Output the (X, Y) coordinate of the center of the cell containing the given text.  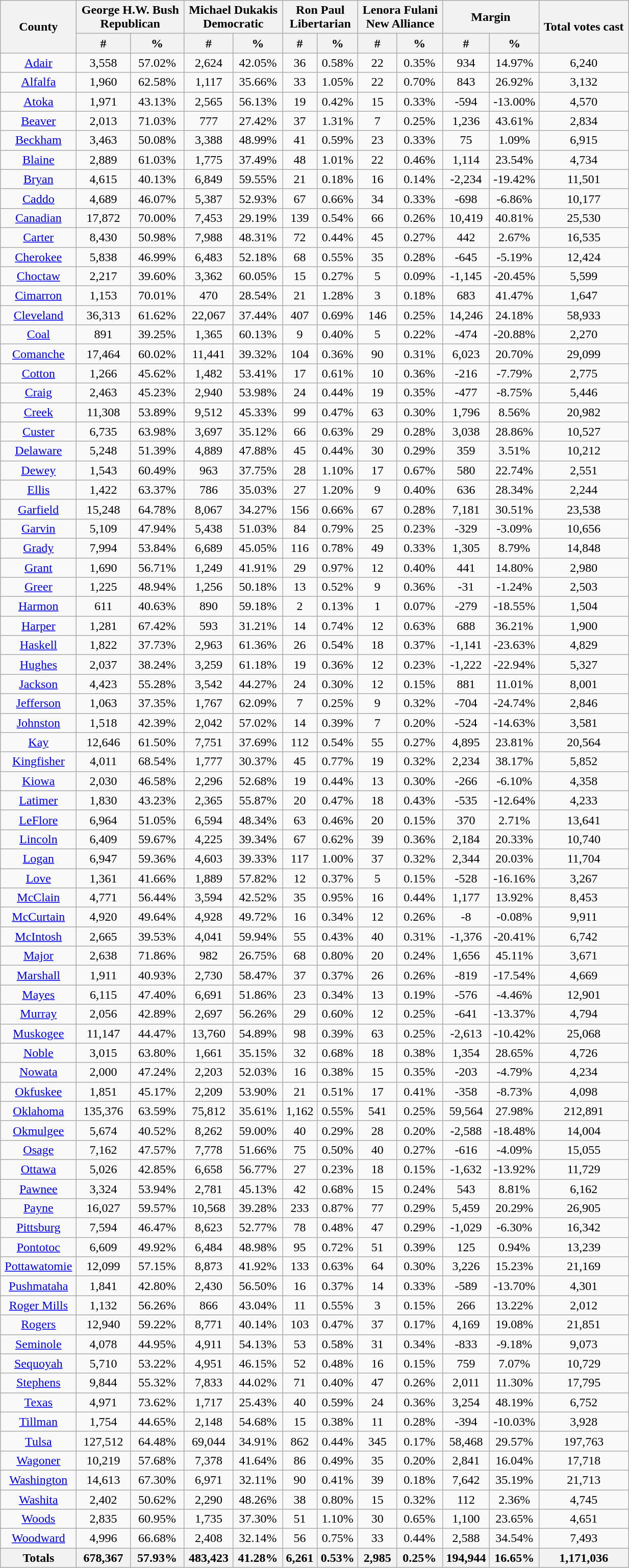
26,905 (584, 1208)
8,430 (103, 237)
52 (300, 1363)
53.98% (258, 393)
84 (300, 528)
12,424 (584, 257)
1,543 (103, 470)
0.69% (337, 315)
Canadian (39, 218)
4,169 (466, 1325)
73.62% (157, 1402)
Jackson (39, 684)
3,324 (103, 1189)
47.24% (157, 1072)
42.85% (157, 1169)
21,713 (584, 1480)
14,848 (584, 548)
-358 (466, 1092)
3.51% (514, 451)
29.19% (258, 218)
2.71% (514, 820)
23.65% (514, 1519)
4,225 (209, 839)
1,851 (103, 1092)
2,290 (209, 1499)
39.28% (258, 1208)
2,244 (584, 490)
7,378 (209, 1460)
50.08% (157, 140)
5,838 (103, 257)
4,928 (209, 917)
4,734 (584, 160)
30.51% (514, 509)
4,423 (103, 684)
2,940 (209, 393)
61.36% (258, 645)
1,504 (584, 606)
442 (466, 237)
11,308 (103, 412)
52.03% (258, 1072)
31 (378, 1344)
0.51% (337, 1092)
Pawnee (39, 1189)
0.74% (337, 626)
0.72% (337, 1247)
11,147 (103, 1033)
1,717 (209, 1402)
-394 (466, 1422)
7,778 (209, 1150)
48.26% (258, 1499)
-4.79% (514, 1072)
7,453 (209, 218)
-8.75% (514, 393)
38.17% (514, 762)
Grady (39, 548)
-833 (466, 1344)
2.36% (514, 1499)
98 (300, 1033)
56.44% (157, 898)
1,754 (103, 1422)
1,153 (103, 296)
7,988 (209, 237)
17,718 (584, 1460)
5,674 (103, 1130)
34.91% (258, 1441)
266 (466, 1305)
963 (209, 470)
43.61% (514, 121)
47.88% (258, 451)
21,851 (584, 1325)
9,844 (103, 1383)
35.19% (514, 1480)
135,376 (103, 1111)
8,873 (209, 1267)
11,441 (209, 354)
Pittsburg (39, 1228)
Harper (39, 626)
593 (209, 626)
George H.W. BushRepublican (131, 17)
1,900 (584, 626)
63.59% (157, 1111)
2,889 (103, 160)
8,067 (209, 509)
5,599 (584, 276)
2,184 (466, 839)
14,613 (103, 1480)
1,361 (103, 878)
39.25% (157, 335)
4,669 (584, 975)
46.47% (157, 1228)
37.75% (258, 470)
51.03% (258, 528)
1,281 (103, 626)
1,960 (103, 82)
-18.48% (514, 1130)
Ellis (39, 490)
29,099 (584, 354)
37.49% (258, 160)
70.00% (157, 218)
2,503 (584, 587)
McClain (39, 898)
57.68% (157, 1460)
2,270 (584, 335)
-0.08% (514, 917)
59.18% (258, 606)
-17.54% (514, 975)
8.56% (514, 412)
125 (466, 1247)
-9.18% (514, 1344)
37.30% (258, 1519)
40.52% (157, 1130)
Logan (39, 858)
41.66% (157, 878)
1.31% (337, 121)
70.01% (157, 296)
25,068 (584, 1033)
-20.41% (514, 937)
1,365 (209, 335)
45.13% (258, 1189)
42.80% (157, 1286)
51.86% (258, 995)
541 (378, 1111)
40.81% (514, 218)
6,484 (209, 1247)
10,656 (584, 528)
-594 (466, 102)
8.79% (514, 548)
95 (300, 1247)
52.93% (258, 198)
15,055 (584, 1150)
Beckham (39, 140)
10,568 (209, 1208)
4,889 (209, 451)
64 (378, 1267)
47.40% (157, 995)
7,493 (584, 1538)
2,730 (209, 975)
-2,588 (466, 1130)
4,358 (584, 781)
37.69% (258, 742)
2,565 (209, 102)
2,203 (209, 1072)
-8.73% (514, 1092)
2,841 (466, 1460)
1.20% (337, 490)
0.42% (337, 102)
Ottawa (39, 1169)
6,609 (103, 1247)
786 (209, 490)
4,233 (584, 800)
890 (209, 606)
-4.09% (514, 1150)
0.60% (337, 1014)
2 (300, 606)
6,594 (209, 820)
7.07% (514, 1363)
99 (300, 412)
6,023 (466, 354)
52.68% (258, 781)
3,254 (466, 1402)
Michael DukakisDemocratic (234, 17)
71 (300, 1383)
0.14% (419, 179)
Garvin (39, 528)
51.66% (258, 1150)
-24.74% (514, 703)
7,751 (209, 742)
Washita (39, 1499)
843 (466, 82)
34 (378, 198)
14,246 (466, 315)
7,162 (103, 1150)
56.71% (157, 568)
4,951 (209, 1363)
104 (300, 354)
4,098 (584, 1092)
1.28% (337, 296)
-1.24% (514, 587)
-7.79% (514, 373)
55.87% (258, 800)
4,726 (584, 1053)
38.24% (157, 665)
-19.42% (514, 179)
Nowata (39, 1072)
46.15% (258, 1363)
-23.63% (514, 645)
14.80% (514, 568)
Oklahoma (39, 1111)
2,980 (584, 568)
6,964 (103, 820)
2,846 (584, 703)
59.22% (157, 1325)
60.02% (157, 354)
20,564 (584, 742)
5,248 (103, 451)
17,795 (584, 1383)
10,527 (584, 432)
-13.92% (514, 1169)
5,438 (209, 528)
Kingfisher (39, 762)
1,256 (209, 587)
-10.42% (514, 1033)
Latimer (39, 800)
Totals (39, 1558)
42.05% (258, 63)
28.54% (258, 296)
483,423 (209, 1558)
2,013 (103, 121)
31.21% (258, 626)
3,697 (209, 432)
Payne (39, 1208)
53 (300, 1344)
3,015 (103, 1053)
Total votes cast (584, 27)
58.47% (258, 975)
55.28% (157, 684)
1.05% (337, 82)
72 (300, 237)
11.30% (514, 1383)
1,162 (300, 1111)
22,067 (209, 315)
4,745 (584, 1499)
67.30% (157, 1480)
116 (300, 548)
34.54% (514, 1538)
56.50% (258, 1286)
Atoka (39, 102)
35.66% (258, 82)
27.98% (514, 1111)
2,037 (103, 665)
20.03% (514, 858)
8,771 (209, 1325)
68.54% (157, 762)
2.67% (514, 237)
580 (466, 470)
3,132 (584, 82)
Garfield (39, 509)
Tulsa (39, 1441)
-13.70% (514, 1286)
37.44% (258, 315)
4,996 (103, 1538)
Pushmataha (39, 1286)
-1,029 (466, 1228)
6,915 (584, 140)
14,004 (584, 1130)
7,994 (103, 548)
45.11% (514, 956)
64.48% (157, 1441)
59.36% (157, 858)
212,891 (584, 1111)
41.64% (258, 1460)
6,409 (103, 839)
51.39% (157, 451)
4,794 (584, 1014)
Mayes (39, 995)
Rogers (39, 1325)
1,735 (209, 1519)
43.13% (157, 102)
52.77% (258, 1228)
688 (466, 626)
53.89% (157, 412)
2,463 (103, 393)
60.13% (258, 335)
-477 (466, 393)
Haskell (39, 645)
12,646 (103, 742)
9,073 (584, 1344)
2,775 (584, 373)
Beaver (39, 121)
37.73% (157, 645)
0.13% (337, 606)
1,482 (209, 373)
359 (466, 451)
66.68% (157, 1538)
63.80% (157, 1053)
10,740 (584, 839)
Sequoyah (39, 1363)
470 (209, 296)
0.65% (419, 1519)
39.53% (157, 937)
41.28% (258, 1558)
63.37% (157, 490)
47.57% (157, 1150)
1,822 (103, 645)
Love (39, 878)
13,641 (584, 820)
Grant (39, 568)
Greer (39, 587)
5,026 (103, 1169)
52.18% (258, 257)
-12.64% (514, 800)
1.00% (337, 858)
63.98% (157, 432)
57.82% (258, 878)
-4.46% (514, 995)
1,911 (103, 975)
53.41% (258, 373)
Cimarron (39, 296)
3,388 (209, 140)
60.49% (157, 470)
26.92% (514, 82)
-216 (466, 373)
54.13% (258, 1344)
3,542 (209, 684)
County (39, 27)
10,419 (466, 218)
0.67% (419, 470)
-6.10% (514, 781)
56.13% (258, 102)
Noble (39, 1053)
3,594 (209, 898)
12,099 (103, 1267)
41.91% (258, 568)
2,430 (209, 1286)
Roger Mills (39, 1305)
Kay (39, 742)
-8 (466, 917)
28.86% (514, 432)
77 (378, 1208)
13.92% (514, 898)
2,638 (103, 956)
Comanche (39, 354)
11,501 (584, 179)
13,760 (209, 1033)
McCurtain (39, 917)
16,535 (584, 237)
5,109 (103, 528)
2,056 (103, 1014)
Kiowa (39, 781)
-2,613 (466, 1033)
-474 (466, 335)
59.67% (157, 839)
Seminole (39, 1344)
Okmulgee (39, 1130)
1,661 (209, 1053)
8,623 (209, 1228)
49 (378, 548)
Custer (39, 432)
15.23% (514, 1267)
2,365 (209, 800)
4,234 (584, 1072)
1,132 (103, 1305)
-1,222 (466, 665)
48.31% (258, 237)
15,248 (103, 509)
60.95% (157, 1519)
10,729 (584, 1363)
8,453 (584, 898)
54.68% (258, 1422)
117 (300, 858)
2,408 (209, 1538)
4,570 (584, 102)
56.77% (258, 1169)
Pontotoc (39, 1247)
1,117 (209, 82)
891 (103, 335)
0.19% (419, 995)
26.75% (258, 956)
Coal (39, 335)
1,177 (466, 898)
-279 (466, 606)
6,240 (584, 63)
-266 (466, 781)
64.78% (157, 509)
38 (300, 1499)
9,911 (584, 917)
39.33% (258, 858)
9,512 (209, 412)
1,518 (103, 723)
Carter (39, 237)
32.11% (258, 1480)
10 (378, 373)
0.49% (337, 1460)
6,742 (584, 937)
0.22% (419, 335)
1,775 (209, 160)
Pottawatomie (39, 1267)
3,463 (103, 140)
7,594 (103, 1228)
-589 (466, 1286)
14.97% (514, 63)
934 (466, 63)
4,011 (103, 762)
69,044 (209, 1441)
25 (378, 528)
1,305 (466, 548)
5,852 (584, 762)
1,889 (209, 878)
44.95% (157, 1344)
40.14% (258, 1325)
86 (300, 1460)
683 (466, 296)
58,933 (584, 315)
20,982 (584, 412)
10,177 (584, 198)
1,114 (466, 160)
29.57% (514, 1441)
75,812 (209, 1111)
36,313 (103, 315)
44.47% (157, 1033)
59.57% (157, 1208)
16.04% (514, 1460)
27.42% (258, 121)
58,468 (466, 1441)
35.12% (258, 432)
0.07% (419, 606)
3,226 (466, 1267)
51.05% (157, 820)
2,697 (209, 1014)
59.94% (258, 937)
441 (466, 568)
0.87% (337, 1208)
50.18% (258, 587)
61.18% (258, 665)
611 (103, 606)
2,000 (103, 1072)
Washington (39, 1480)
39.32% (258, 354)
41.47% (514, 296)
6,849 (209, 179)
6,115 (103, 995)
2,963 (209, 645)
5,459 (466, 1208)
Caddo (39, 198)
35.61% (258, 1111)
0.52% (337, 587)
3,671 (584, 956)
12,901 (584, 995)
53.84% (157, 548)
4,920 (103, 917)
57.15% (157, 1267)
6,752 (584, 1402)
28.34% (514, 490)
45.33% (258, 412)
49.72% (258, 917)
11,704 (584, 858)
-3.09% (514, 528)
2,665 (103, 937)
2,234 (466, 762)
139 (300, 218)
46.99% (157, 257)
-616 (466, 1150)
156 (300, 509)
0.94% (514, 1247)
Harmon (39, 606)
881 (466, 684)
53.94% (157, 1189)
5,327 (584, 665)
-535 (466, 800)
1,767 (209, 703)
46.58% (157, 781)
1,690 (103, 568)
-1,376 (466, 937)
7,833 (209, 1383)
8,262 (209, 1130)
-6.86% (514, 198)
Bryan (39, 179)
39.60% (157, 276)
2,985 (378, 1558)
-1,141 (466, 645)
16.65% (514, 1558)
4,689 (103, 198)
61.62% (157, 315)
16,027 (103, 1208)
127,512 (103, 1441)
1,236 (466, 121)
Marshall (39, 975)
0.50% (337, 1150)
37.35% (157, 703)
59,564 (466, 1111)
50.98% (157, 237)
-16.16% (514, 878)
4,651 (584, 1519)
6,162 (584, 1189)
Lenora FulaniNew Alliance (400, 17)
56 (300, 1538)
41.92% (258, 1267)
2,551 (584, 470)
1,100 (466, 1519)
22.74% (514, 470)
2,217 (103, 276)
4,041 (209, 937)
6,691 (209, 995)
-18.55% (514, 606)
2,209 (209, 1092)
42.39% (157, 723)
-576 (466, 995)
1,777 (209, 762)
-528 (466, 878)
4,603 (209, 858)
Blaine (39, 160)
6,971 (209, 1480)
45.62% (157, 373)
1,422 (103, 490)
54.89% (258, 1033)
0.79% (337, 528)
44.27% (258, 684)
61.50% (157, 742)
2,042 (209, 723)
0.97% (337, 568)
-524 (466, 723)
47.94% (157, 528)
Adair (39, 63)
636 (466, 490)
-14.63% (514, 723)
Okfuskee (39, 1092)
48.94% (157, 587)
4,911 (209, 1344)
25.43% (258, 1402)
49.92% (157, 1247)
42.52% (258, 898)
2,296 (209, 781)
McIntosh (39, 937)
5,387 (209, 198)
0.09% (419, 276)
Wagoner (39, 1460)
-31 (466, 587)
21,169 (584, 1267)
61.03% (157, 160)
-13.37% (514, 1014)
1,225 (103, 587)
103 (300, 1325)
59.00% (258, 1130)
Osage (39, 1150)
4,829 (584, 645)
Cleveland (39, 315)
71.86% (157, 956)
36.21% (514, 626)
35.15% (258, 1053)
1,171,036 (584, 1558)
7,181 (466, 509)
57.93% (157, 1558)
133 (300, 1267)
20.29% (514, 1208)
0.70% (419, 82)
Cotton (39, 373)
60.05% (258, 276)
40.93% (157, 975)
6,658 (209, 1169)
-698 (466, 198)
6,689 (209, 548)
10,219 (103, 1460)
34.27% (258, 509)
759 (466, 1363)
6,261 (300, 1558)
32.14% (258, 1538)
30.37% (258, 762)
2,624 (209, 63)
17,464 (103, 354)
Woodward (39, 1538)
25,530 (584, 218)
71.03% (157, 121)
Ron PaulLibertarian (320, 17)
197,763 (584, 1441)
-2,234 (466, 179)
0.75% (337, 1538)
2,402 (103, 1499)
2,012 (584, 1305)
0.53% (337, 1558)
-645 (466, 257)
Dewey (39, 470)
1,063 (103, 703)
13,239 (584, 1247)
Major (39, 956)
40.13% (157, 179)
11,729 (584, 1169)
-6.30% (514, 1228)
1,266 (103, 373)
-203 (466, 1072)
Murray (39, 1014)
62.09% (258, 703)
2,011 (466, 1383)
0.62% (337, 839)
48.19% (514, 1402)
678,367 (103, 1558)
-13.00% (514, 102)
1,647 (584, 296)
48 (300, 160)
4,301 (584, 1286)
233 (300, 1208)
1,841 (103, 1286)
Texas (39, 1402)
2,030 (103, 781)
6,483 (209, 257)
2,835 (103, 1519)
Hughes (39, 665)
50.62% (157, 1499)
-641 (466, 1014)
777 (209, 121)
8,001 (584, 684)
28.65% (514, 1053)
-819 (466, 975)
78 (300, 1228)
-20.88% (514, 335)
41 (300, 140)
3,038 (466, 432)
Jefferson (39, 703)
59.55% (258, 179)
0.61% (337, 373)
42 (300, 1189)
3,928 (584, 1422)
46.07% (157, 198)
543 (466, 1189)
23,538 (584, 509)
4,771 (103, 898)
Stephens (39, 1383)
16,342 (584, 1228)
Alfalfa (39, 82)
Creek (39, 412)
40.63% (157, 606)
0.78% (337, 548)
5,446 (584, 393)
2,781 (209, 1189)
1,796 (466, 412)
Margin (491, 17)
45.17% (157, 1092)
10,212 (584, 451)
1,656 (466, 956)
4,895 (466, 742)
Delaware (39, 451)
370 (466, 820)
407 (300, 315)
23.54% (514, 160)
4,615 (103, 179)
53.22% (157, 1363)
19.08% (514, 1325)
0.95% (337, 898)
48.98% (258, 1247)
17,872 (103, 218)
48.99% (258, 140)
Craig (39, 393)
194,944 (466, 1558)
345 (378, 1441)
Choctaw (39, 276)
1,971 (103, 102)
43.23% (157, 800)
42.89% (157, 1014)
24.18% (514, 315)
1,830 (103, 800)
146 (378, 315)
4,078 (103, 1344)
866 (209, 1305)
1,354 (466, 1053)
Cherokee (39, 257)
62.58% (157, 82)
3,558 (103, 63)
Muskogee (39, 1033)
23.81% (514, 742)
20.33% (514, 839)
1 (378, 606)
44.02% (258, 1383)
2,588 (466, 1538)
5,710 (103, 1363)
6,735 (103, 432)
55.32% (157, 1383)
36 (300, 63)
-329 (466, 528)
7,642 (466, 1480)
3,267 (584, 878)
4,971 (103, 1402)
43.04% (258, 1305)
982 (209, 956)
53.90% (258, 1092)
13.22% (514, 1305)
6,947 (103, 858)
Tillman (39, 1422)
Johnston (39, 723)
2,834 (584, 121)
LeFlore (39, 820)
48.34% (258, 820)
44.65% (157, 1422)
2,344 (466, 858)
3,259 (209, 665)
20.70% (514, 354)
8.81% (514, 1189)
3,581 (584, 723)
49.64% (157, 917)
39.34% (258, 839)
3,362 (209, 276)
2,148 (209, 1422)
-704 (466, 703)
1.09% (514, 140)
Woods (39, 1519)
67.42% (157, 626)
-1,632 (466, 1169)
-10.03% (514, 1422)
1,249 (209, 568)
35.03% (258, 490)
45.05% (258, 548)
45.23% (157, 393)
-22.94% (514, 665)
-5.19% (514, 257)
-1,145 (466, 276)
0.77% (337, 762)
11.01% (514, 684)
Lincoln (39, 839)
1.01% (337, 160)
-20.45% (514, 276)
32 (300, 1053)
862 (300, 1441)
12,940 (103, 1325)
